Extract the [X, Y] coordinate from the center of the cell holding the provided text.  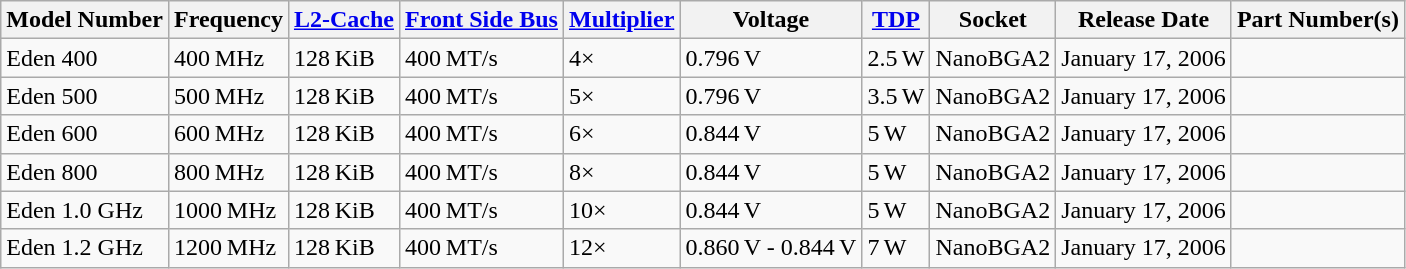
Voltage [771, 20]
1000 MHz [228, 210]
Front Side Bus [481, 20]
600 MHz [228, 134]
0.860 V - 0.844 V [771, 248]
4× [621, 58]
Eden 1.0 GHz [85, 210]
Eden 600 [85, 134]
3.5 W [896, 96]
TDP [896, 20]
Eden 500 [85, 96]
Multiplier [621, 20]
Frequency [228, 20]
2.5 W [896, 58]
5× [621, 96]
Socket [993, 20]
Release Date [1144, 20]
12× [621, 248]
500 MHz [228, 96]
L2-Cache [344, 20]
7 W [896, 248]
400 MHz [228, 58]
Eden 1.2 GHz [85, 248]
8× [621, 172]
800 MHz [228, 172]
Model Number [85, 20]
Eden 400 [85, 58]
Eden 800 [85, 172]
1200 MHz [228, 248]
6× [621, 134]
Part Number(s) [1318, 20]
10× [621, 210]
